Extract the [X, Y] coordinate from the center of the cell holding the provided text.  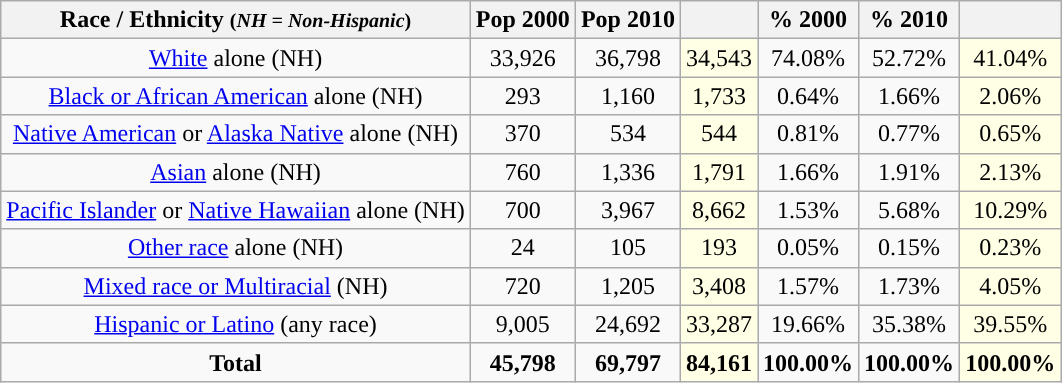
52.72% [910, 58]
105 [628, 248]
0.64% [808, 96]
0.05% [808, 248]
33,926 [522, 58]
9,005 [522, 324]
1,791 [718, 172]
45,798 [522, 362]
760 [522, 172]
2.06% [1010, 96]
33,287 [718, 324]
700 [522, 210]
Hispanic or Latino (any race) [236, 324]
1.91% [910, 172]
3,967 [628, 210]
720 [522, 286]
1,205 [628, 286]
Race / Ethnicity (NH = Non-Hispanic) [236, 20]
Total [236, 362]
35.38% [910, 324]
534 [628, 134]
2.13% [1010, 172]
69,797 [628, 362]
0.23% [1010, 248]
Pop 2010 [628, 20]
84,161 [718, 362]
24,692 [628, 324]
Pacific Islander or Native Hawaiian alone (NH) [236, 210]
544 [718, 134]
Black or African American alone (NH) [236, 96]
1.73% [910, 286]
39.55% [1010, 324]
Mixed race or Multiracial (NH) [236, 286]
370 [522, 134]
1,160 [628, 96]
% 2000 [808, 20]
5.68% [910, 210]
Pop 2000 [522, 20]
3,408 [718, 286]
1.57% [808, 286]
24 [522, 248]
Native American or Alaska Native alone (NH) [236, 134]
% 2010 [910, 20]
41.04% [1010, 58]
1,733 [718, 96]
0.65% [1010, 134]
0.77% [910, 134]
1,336 [628, 172]
36,798 [628, 58]
0.81% [808, 134]
0.15% [910, 248]
34,543 [718, 58]
Asian alone (NH) [236, 172]
Other race alone (NH) [236, 248]
193 [718, 248]
293 [522, 96]
10.29% [1010, 210]
19.66% [808, 324]
4.05% [1010, 286]
White alone (NH) [236, 58]
74.08% [808, 58]
1.53% [808, 210]
8,662 [718, 210]
